Find where the given text appears and provide that cell's center as (x, y) coordinate. 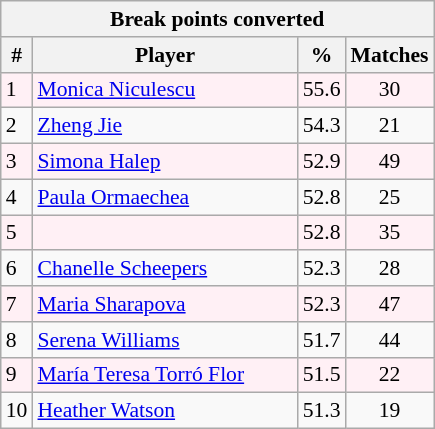
Serena Williams (164, 340)
Monica Niculescu (164, 90)
44 (389, 340)
30 (389, 90)
Break points converted (218, 19)
Player (164, 55)
Heather Watson (164, 411)
49 (389, 162)
47 (389, 304)
Paula Ormaechea (164, 197)
51.5 (322, 375)
2 (17, 126)
19 (389, 411)
Maria Sharapova (164, 304)
3 (17, 162)
9 (17, 375)
55.6 (322, 90)
Matches (389, 55)
10 (17, 411)
51.3 (322, 411)
7 (17, 304)
% (322, 55)
4 (17, 197)
22 (389, 375)
6 (17, 269)
8 (17, 340)
Simona Halep (164, 162)
35 (389, 233)
51.7 (322, 340)
# (17, 55)
5 (17, 233)
1 (17, 90)
María Teresa Torró Flor (164, 375)
21 (389, 126)
Chanelle Scheepers (164, 269)
54.3 (322, 126)
52.9 (322, 162)
28 (389, 269)
Zheng Jie (164, 126)
25 (389, 197)
